Locate the cell with the specified text and output its [x, y] center coordinate. 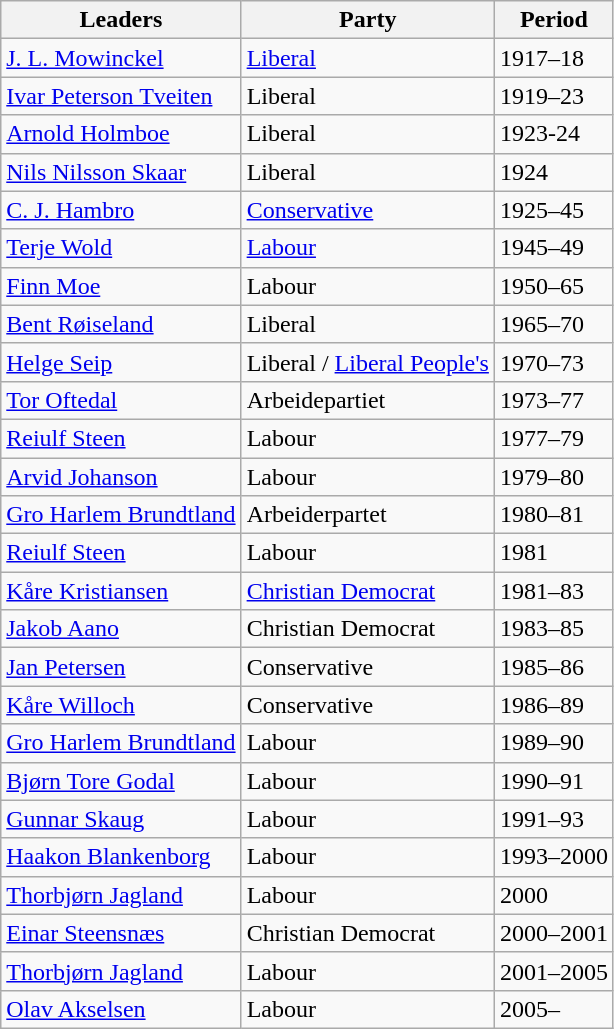
1950–65 [554, 286]
Arnold Holmboe [121, 134]
1981–83 [554, 591]
1991–93 [554, 819]
1980–81 [554, 515]
1923-24 [554, 134]
Arvid Johanson [121, 477]
Kåre Willoch [121, 705]
Arbeidepartiet [368, 400]
Tor Oftedal [121, 400]
1979–80 [554, 477]
Olav Akselsen [121, 1009]
2005– [554, 1009]
2000 [554, 895]
Einar Steensnæs [121, 933]
2000–2001 [554, 933]
C. J. Hambro [121, 210]
Jan Petersen [121, 667]
Haakon Blankenborg [121, 857]
1945–49 [554, 248]
1977–79 [554, 438]
Period [554, 20]
1925–45 [554, 210]
Terje Wold [121, 248]
1986–89 [554, 705]
1973–77 [554, 400]
Finn Moe [121, 286]
Helge Seip [121, 362]
1983–85 [554, 629]
1989–90 [554, 743]
Gunnar Skaug [121, 819]
1965–70 [554, 324]
1993–2000 [554, 857]
1919–23 [554, 96]
Kåre Kristiansen [121, 591]
Jakob Aano [121, 629]
1985–86 [554, 667]
Ivar Peterson Tveiten [121, 96]
Nils Nilsson Skaar [121, 172]
1990–91 [554, 781]
1970–73 [554, 362]
1981 [554, 553]
Bjørn Tore Godal [121, 781]
Party [368, 20]
Liberal / Liberal People's [368, 362]
Arbeiderpartet [368, 515]
J. L. Mowinckel [121, 58]
1924 [554, 172]
Leaders [121, 20]
Bent Røiseland [121, 324]
1917–18 [554, 58]
2001–2005 [554, 971]
